Return [x, y] of the center of cell containing provided text 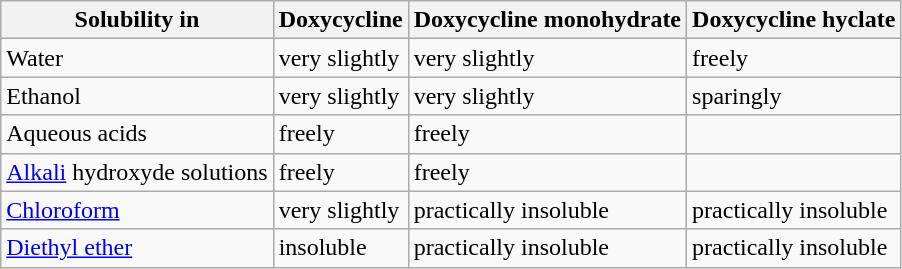
Chloroform [137, 210]
insoluble [340, 248]
Aqueous acids [137, 134]
Doxycycline hyclate [794, 20]
Doxycycline [340, 20]
Diethyl ether [137, 248]
Water [137, 58]
Doxycycline monohydrate [547, 20]
Solubility in [137, 20]
Ethanol [137, 96]
Alkali hydroxyde solutions [137, 172]
sparingly [794, 96]
